Return [X, Y] of the center of cell containing provided text 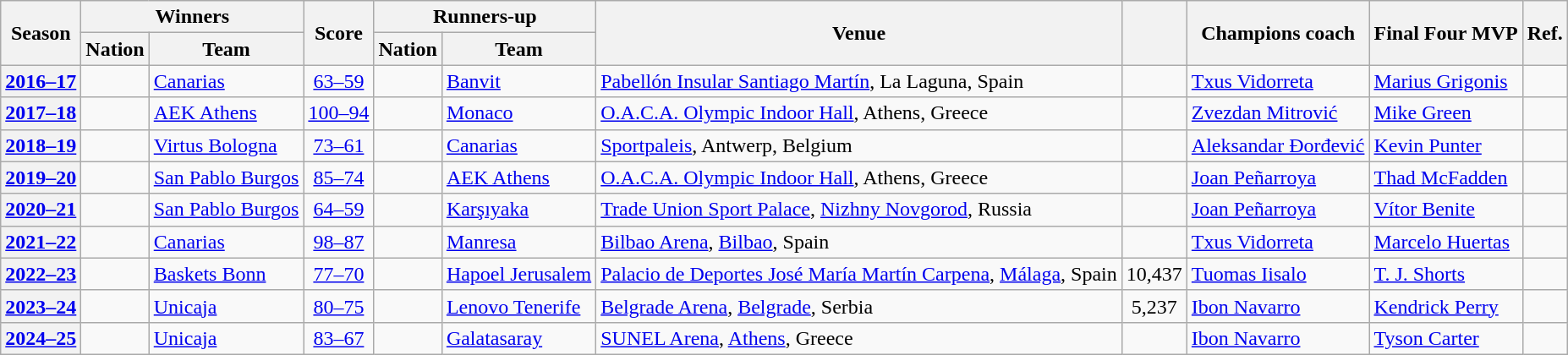
100–94 [338, 113]
Score [338, 33]
Banvit [518, 81]
2020–21 [41, 210]
Kevin Punter [1446, 145]
Tyson Carter [1446, 338]
2023–24 [41, 306]
Belgrade Arena, Belgrade, Serbia [859, 306]
Pabellón Insular Santiago Martín, La Laguna, Spain [859, 81]
Vítor Benite [1446, 210]
85–74 [338, 177]
Galatasaray [518, 338]
Champions coach [1278, 33]
Virtus Bologna [227, 145]
Marius Grigonis [1446, 81]
Venue [859, 33]
2022–23 [41, 274]
SUNEL Arena, Athens, Greece [859, 338]
Ref. [1544, 33]
Runners-up [485, 17]
T. J. Shorts [1446, 274]
Thad McFadden [1446, 177]
Manresa [518, 242]
63–59 [338, 81]
Monaco [518, 113]
Marcelo Huertas [1446, 242]
Winners [193, 17]
10,437 [1154, 274]
Hapoel Jerusalem [518, 274]
Aleksandar Đorđević [1278, 145]
2019–20 [41, 177]
64–59 [338, 210]
2024–25 [41, 338]
2017–18 [41, 113]
73–61 [338, 145]
80–75 [338, 306]
Kendrick Perry [1446, 306]
Lenovo Tenerife [518, 306]
Sportpaleis, Antwerp, Belgium [859, 145]
Palacio de Deportes José María Martín Carpena, Málaga, Spain [859, 274]
Zvezdan Mitrović [1278, 113]
Season [41, 33]
83–67 [338, 338]
Final Four MVP [1446, 33]
Baskets Bonn [227, 274]
Mike Green [1446, 113]
Trade Union Sport Palace, Nizhny Novgorod, Russia [859, 210]
2018–19 [41, 145]
98–87 [338, 242]
Bilbao Arena, Bilbao, Spain [859, 242]
Tuomas Iisalo [1278, 274]
5,237 [1154, 306]
2021–22 [41, 242]
Karşıyaka [518, 210]
77–70 [338, 274]
2016–17 [41, 81]
